Scan for the cell matching the given text and deliver its [X, Y] coordinate at center. 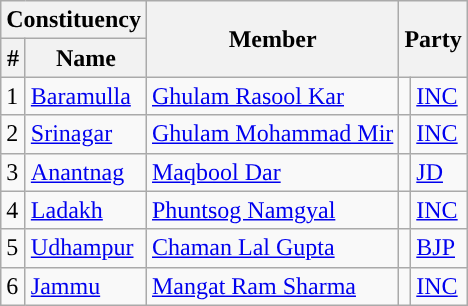
5 [14, 248]
JD [439, 172]
Udhampur [86, 248]
Member [272, 39]
6 [14, 286]
Ladakh [86, 210]
3 [14, 172]
1 [14, 96]
4 [14, 210]
Constituency [74, 20]
Jammu [86, 286]
BJP [439, 248]
2 [14, 134]
Party [433, 39]
Baramulla [86, 96]
Ghulam Rasool Kar [272, 96]
Maqbool Dar [272, 172]
Srinagar [86, 134]
Chaman Lal Gupta [272, 248]
Anantnag [86, 172]
# [14, 58]
Ghulam Mohammad Mir [272, 134]
Phuntsog Namgyal [272, 210]
Name [86, 58]
Mangat Ram Sharma [272, 286]
